Return (X, Y) of the center of cell containing provided text 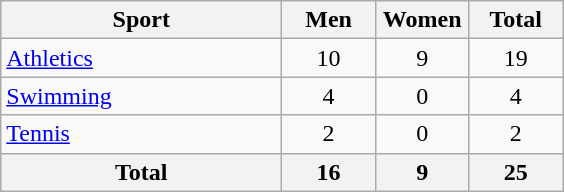
19 (516, 58)
Sport (142, 20)
16 (329, 172)
Men (329, 20)
10 (329, 58)
Women (422, 20)
Athletics (142, 58)
Swimming (142, 96)
Tennis (142, 134)
25 (516, 172)
